Locate the cell with the specified text and output its (X, Y) center coordinate. 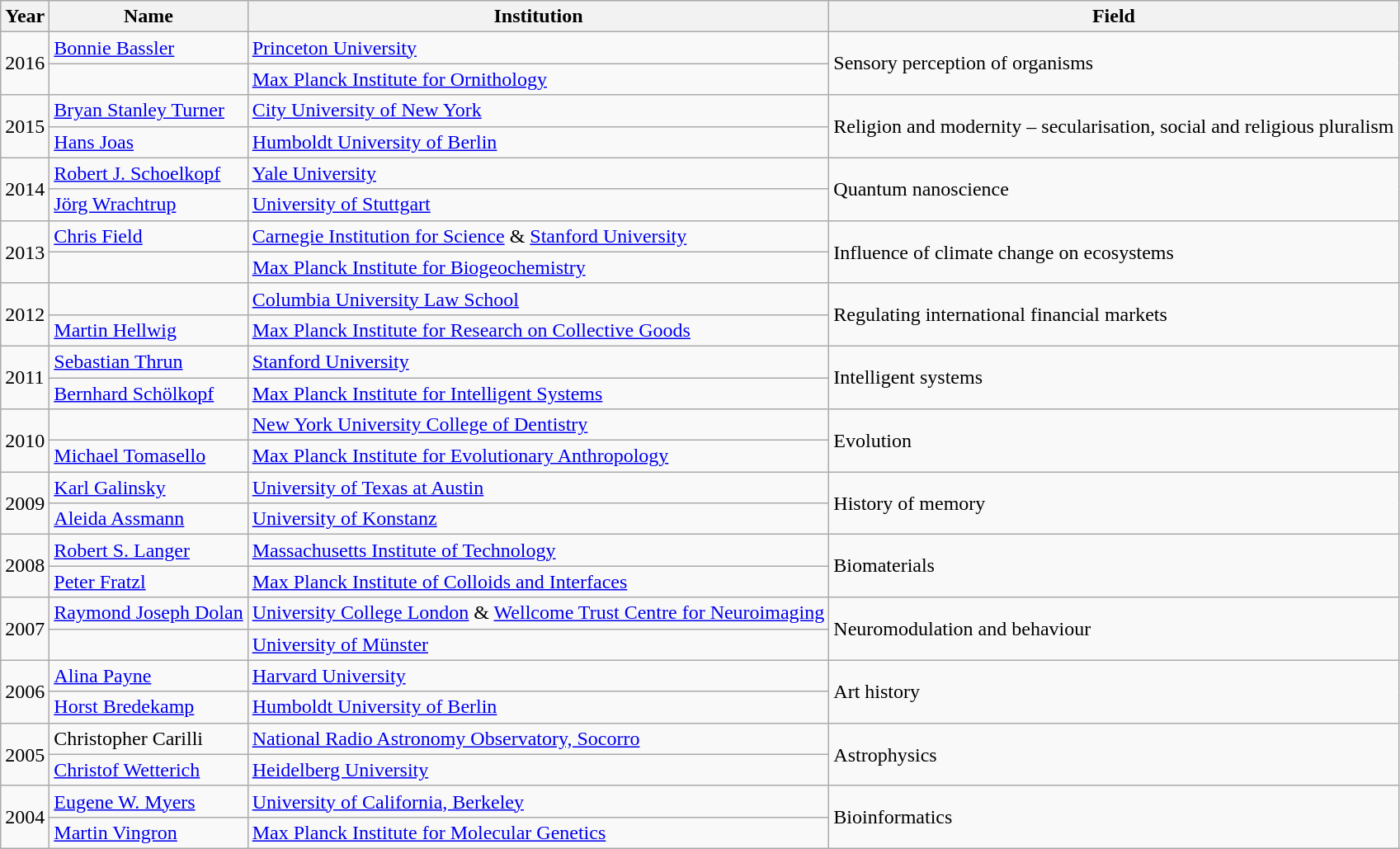
2012 (25, 314)
Yale University (538, 173)
Michael Tomasello (148, 456)
Bioinformatics (1114, 817)
Year (25, 17)
Carnegie Institution for Science & Stanford University (538, 236)
Heidelberg University (538, 770)
Max Planck Institute for Research on Collective Goods (538, 330)
Robert S. Langer (148, 550)
Martin Hellwig (148, 330)
Christof Wetterich (148, 770)
Sebastian Thrun (148, 361)
Art history (1114, 691)
Astrophysics (1114, 754)
Christopher Carilli (148, 738)
Harvard University (538, 676)
2004 (25, 817)
Max Planck Institute for Evolutionary Anthropology (538, 456)
Bernhard Schölkopf (148, 394)
2007 (25, 629)
Biomaterials (1114, 566)
Princeton University (538, 48)
Horst Bredekamp (148, 707)
University of Münster (538, 644)
2014 (25, 189)
Robert J. Schoelkopf (148, 173)
Columbia University Law School (538, 299)
Chris Field (148, 236)
2009 (25, 503)
Institution (538, 17)
Name (148, 17)
Max Planck Institute for Molecular Genetics (538, 832)
Raymond Joseph Dolan (148, 613)
2006 (25, 691)
Peter Fratzl (148, 582)
Religion and modernity – secularisation, social and religious pluralism (1114, 126)
2008 (25, 566)
University of Stuttgart (538, 205)
Aleida Assmann (148, 519)
University College London & Wellcome Trust Centre for Neuroimaging (538, 613)
University of California, Berkeley (538, 801)
Alina Payne (148, 676)
Eugene W. Myers (148, 801)
Jörg Wrachtrup (148, 205)
Sensory perception of organisms (1114, 64)
National Radio Astronomy Observatory, Socorro (538, 738)
University of Texas at Austin (538, 488)
Bryan Stanley Turner (148, 111)
2005 (25, 754)
Neuromodulation and behaviour (1114, 629)
New York University College of Dentistry (538, 425)
Field (1114, 17)
2013 (25, 252)
History of memory (1114, 503)
Bonnie Bassler (148, 48)
Intelligent systems (1114, 377)
Karl Galinsky (148, 488)
2015 (25, 126)
Max Planck Institute for Ornithology (538, 79)
Max Planck Institute for Intelligent Systems (538, 394)
Quantum nanoscience (1114, 189)
Max Planck Institute for Biogeochemistry (538, 267)
Evolution (1114, 441)
2016 (25, 64)
Regulating international financial markets (1114, 314)
Massachusetts Institute of Technology (538, 550)
Max Planck Institute of Colloids and Interfaces (538, 582)
University of Konstanz (538, 519)
City University of New York (538, 111)
Hans Joas (148, 142)
Influence of climate change on ecosystems (1114, 252)
Stanford University (538, 361)
2010 (25, 441)
2011 (25, 377)
Martin Vingron (148, 832)
